Output the (x, y) coordinate of the center of the cell containing the given text.  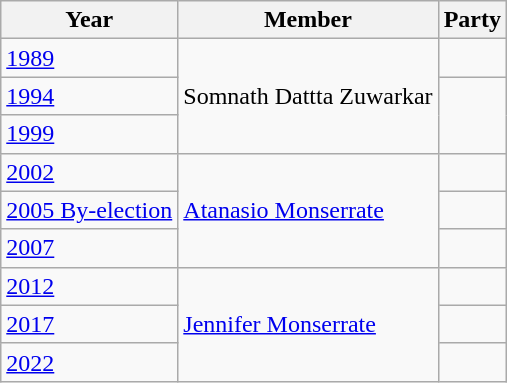
Jennifer Monserrate (308, 324)
Somnath Dattta Zuwarkar (308, 96)
2002 (90, 172)
Year (90, 20)
Atanasio Monserrate (308, 210)
2022 (90, 362)
1994 (90, 96)
1999 (90, 134)
2007 (90, 248)
2005 By-election (90, 210)
2017 (90, 324)
1989 (90, 58)
2012 (90, 286)
Member (308, 20)
Party (472, 20)
